For the text-containing cell, return its midpoint in (x, y) coordinate format. 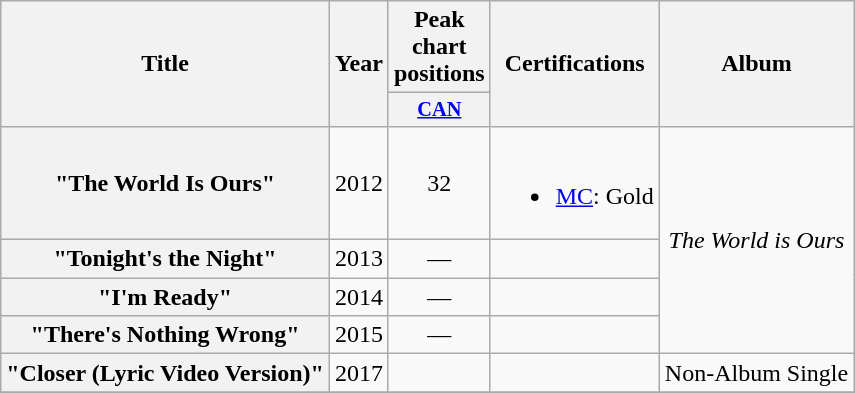
CAN (439, 110)
32 (439, 182)
"The World Is Ours" (166, 182)
2014 (358, 297)
Year (358, 64)
2017 (358, 373)
"Tonight's the Night" (166, 259)
Certifications (574, 64)
The World is Ours (756, 240)
"There's Nothing Wrong" (166, 335)
2013 (358, 259)
2012 (358, 182)
2015 (358, 335)
Title (166, 64)
MC: Gold (574, 182)
"I'm Ready" (166, 297)
Peak chart positions (439, 47)
Album (756, 64)
Non-Album Single (756, 373)
"Closer (Lyric Video Version)" (166, 373)
